Extract the [X, Y] coordinate from the center of the cell holding the provided text.  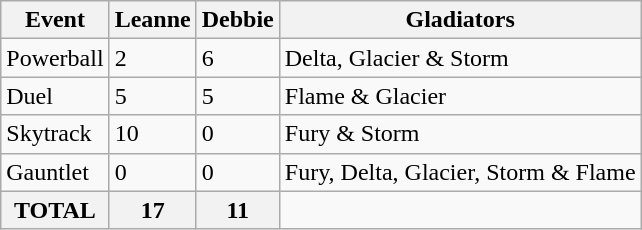
Duel [55, 96]
Gauntlet [55, 172]
6 [238, 58]
10 [152, 134]
TOTAL [55, 210]
2 [152, 58]
Gladiators [460, 20]
Powerball [55, 58]
Event [55, 20]
Leanne [152, 20]
Flame & Glacier [460, 96]
17 [152, 210]
11 [238, 210]
Debbie [238, 20]
Fury, Delta, Glacier, Storm & Flame [460, 172]
Delta, Glacier & Storm [460, 58]
Fury & Storm [460, 134]
Skytrack [55, 134]
